Capture the cell that displays the provided text and extract its (x, y) central coordinate. 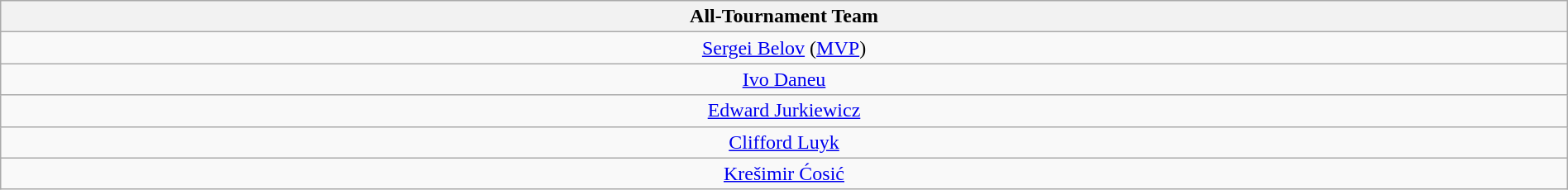
Krešimir Ćosić (784, 173)
Clifford Luyk (784, 142)
Sergei Belov (MVP) (784, 48)
Ivo Daneu (784, 79)
Edward Jurkiewicz (784, 111)
All-Tournament Team (784, 17)
